Return the (X, Y) coordinate for the center point of the cell that contains the specified text.  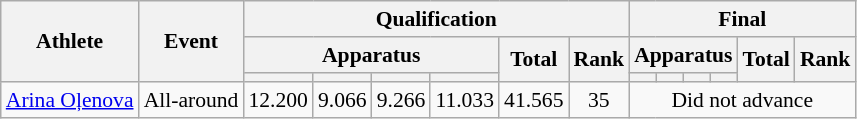
12.200 (278, 101)
Athlete (70, 42)
41.565 (534, 101)
35 (600, 101)
9.066 (342, 101)
All-around (192, 101)
Qualification (436, 19)
Event (192, 42)
Arina Oļenova (70, 101)
Did not advance (742, 101)
Final (742, 19)
9.266 (402, 101)
11.033 (464, 101)
